Capture the cell that displays the provided text and extract its (X, Y) central coordinate. 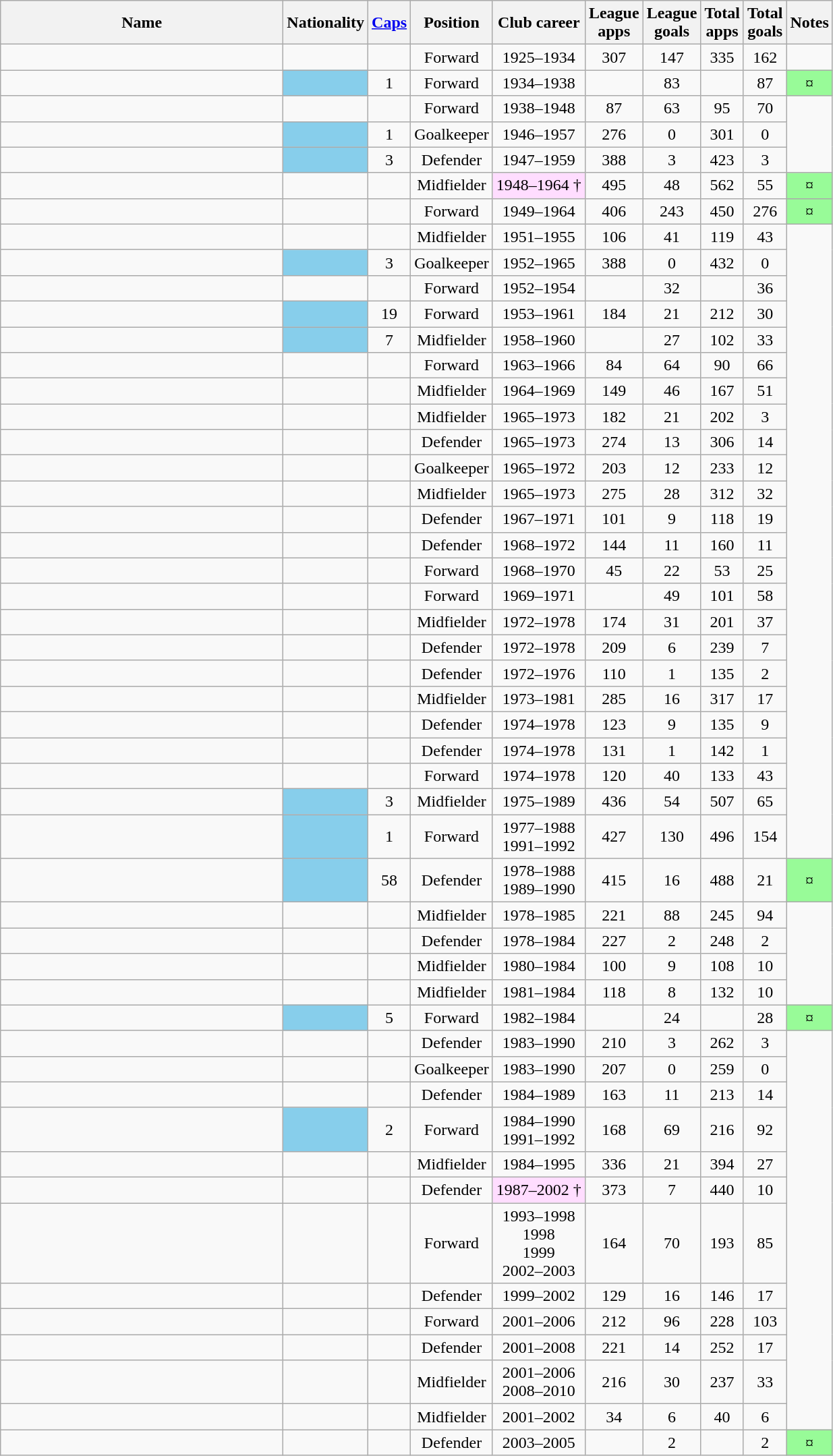
48 (672, 185)
106 (614, 237)
274 (614, 442)
1984–19901991–1992 (538, 1129)
488 (722, 881)
Notes (809, 23)
Totalapps (722, 23)
1938–1948 (538, 109)
66 (765, 366)
1984–1989 (538, 1095)
1972–1976 (538, 673)
202 (722, 417)
149 (614, 391)
1958–1960 (538, 339)
373 (614, 1190)
423 (722, 160)
1978–19881989–1990 (538, 881)
207 (614, 1069)
1947–1959 (538, 160)
209 (614, 647)
262 (722, 1043)
1993–1998199819992002–2003 (538, 1244)
406 (614, 211)
24 (672, 1018)
1969–1971 (538, 596)
160 (722, 545)
25 (765, 571)
100 (614, 966)
213 (722, 1095)
84 (614, 366)
110 (614, 673)
46 (672, 391)
182 (614, 417)
133 (722, 776)
55 (765, 185)
132 (722, 992)
1934–1938 (538, 83)
54 (672, 802)
432 (722, 262)
1963–1966 (538, 366)
317 (722, 699)
51 (765, 391)
96 (672, 1322)
36 (765, 288)
174 (614, 622)
92 (765, 1129)
436 (614, 802)
2001–20062008–2010 (538, 1382)
85 (765, 1244)
69 (672, 1129)
Caps (390, 23)
228 (722, 1322)
13 (672, 442)
275 (614, 494)
120 (614, 776)
1975–1989 (538, 802)
227 (614, 941)
31 (672, 622)
1965–1972 (538, 468)
90 (722, 366)
146 (722, 1296)
307 (614, 57)
1951–1955 (538, 237)
1980–1984 (538, 966)
245 (722, 915)
1978–1985 (538, 915)
507 (722, 802)
427 (614, 836)
562 (722, 185)
65 (765, 802)
167 (722, 391)
496 (722, 836)
5 (390, 1018)
1981–1984 (538, 992)
2001–2006 (538, 1322)
301 (722, 134)
Nationality (326, 23)
184 (614, 314)
1978–1984 (538, 941)
306 (722, 442)
1982–1984 (538, 1018)
164 (614, 1244)
252 (722, 1347)
37 (765, 622)
2003–2005 (538, 1443)
1999–2002 (538, 1296)
203 (614, 468)
1973–1981 (538, 699)
53 (722, 571)
1967–1971 (538, 519)
Leaguegoals (672, 23)
1925–1934 (538, 57)
130 (672, 836)
103 (765, 1322)
8 (672, 992)
83 (672, 83)
248 (722, 941)
147 (672, 57)
285 (614, 699)
1968–1972 (538, 545)
259 (722, 1069)
239 (722, 647)
63 (672, 109)
154 (765, 836)
1987–2002 † (538, 1190)
1949–1964 (538, 211)
123 (614, 724)
131 (614, 751)
94 (765, 915)
108 (722, 966)
45 (614, 571)
193 (722, 1244)
Position (452, 23)
495 (614, 185)
Name (142, 23)
119 (722, 237)
1984–1995 (538, 1164)
312 (722, 494)
41 (672, 237)
336 (614, 1164)
233 (722, 468)
1952–1965 (538, 262)
129 (614, 1296)
64 (672, 366)
Totalgoals (765, 23)
1952–1954 (538, 288)
243 (672, 211)
34 (614, 1417)
142 (722, 751)
201 (722, 622)
210 (614, 1043)
22 (672, 571)
335 (722, 57)
102 (722, 339)
Club career (538, 23)
415 (614, 881)
1946–1957 (538, 134)
1977–19881991–1992 (538, 836)
Leagueapps (614, 23)
144 (614, 545)
237 (722, 1382)
168 (614, 1129)
394 (722, 1164)
450 (722, 211)
88 (672, 915)
2001–2008 (538, 1347)
162 (765, 57)
1953–1961 (538, 314)
1948–1964 † (538, 185)
49 (672, 596)
1964–1969 (538, 391)
440 (722, 1190)
163 (614, 1095)
1968–1970 (538, 571)
95 (722, 109)
2001–2002 (538, 1417)
